From the cell containing the given text, extract its center point as (x, y) coordinate. 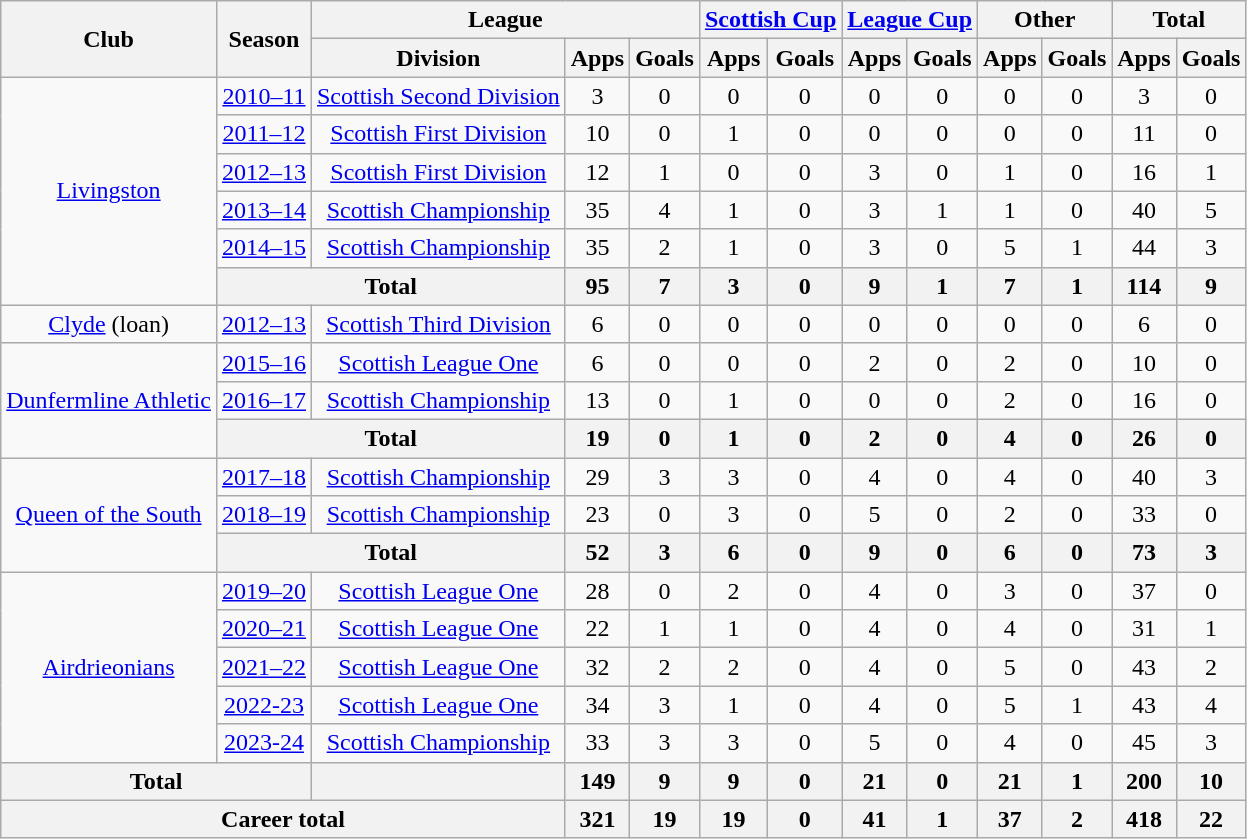
Dunfermline Athletic (109, 400)
44 (1144, 248)
2010–11 (264, 96)
23 (597, 515)
Airdrieonians (109, 667)
321 (597, 819)
31 (1144, 629)
34 (597, 705)
2018–19 (264, 515)
Clyde (loan) (109, 324)
2013–14 (264, 210)
2011–12 (264, 134)
Career total (283, 819)
200 (1144, 781)
Scottish Cup (770, 20)
41 (874, 819)
2015–16 (264, 362)
2023-24 (264, 743)
2017–18 (264, 477)
52 (597, 553)
45 (1144, 743)
Queen of the South (109, 515)
26 (1144, 438)
League Cup (910, 20)
Scottish Second Division (438, 96)
2021–22 (264, 667)
13 (597, 400)
2019–20 (264, 591)
Other (1045, 20)
Scottish Third Division (438, 324)
Season (264, 39)
12 (597, 172)
2022-23 (264, 705)
Club (109, 39)
418 (1144, 819)
32 (597, 667)
2016–17 (264, 400)
114 (1144, 286)
Division (438, 58)
Livingston (109, 191)
League (505, 20)
149 (597, 781)
29 (597, 477)
2014–15 (264, 248)
73 (1144, 553)
28 (597, 591)
2020–21 (264, 629)
95 (597, 286)
11 (1144, 134)
